Return the (X, Y) coordinate for the center point of the cell that contains the specified text.  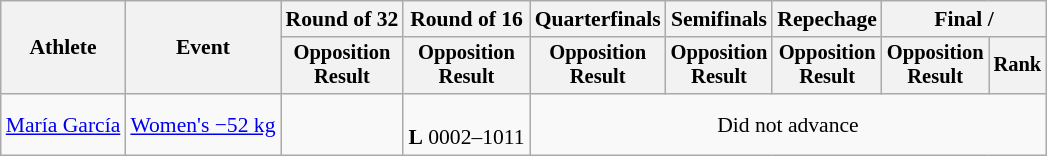
Repechage (827, 19)
Semifinals (720, 19)
Quarterfinals (598, 19)
Women's −52 kg (202, 124)
L 0002–1011 (466, 124)
Round of 16 (466, 19)
Did not advance (788, 124)
Event (202, 48)
Final / (964, 19)
Rank (1018, 66)
Round of 32 (342, 19)
María García (64, 124)
Athlete (64, 48)
